For the text-containing cell, return its midpoint in (X, Y) coordinate format. 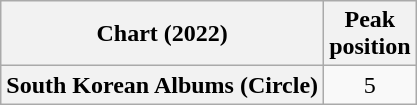
5 (370, 85)
Chart (2022) (162, 34)
South Korean Albums (Circle) (162, 85)
Peakposition (370, 34)
